From the cell containing the given text, extract its center point as [X, Y] coordinate. 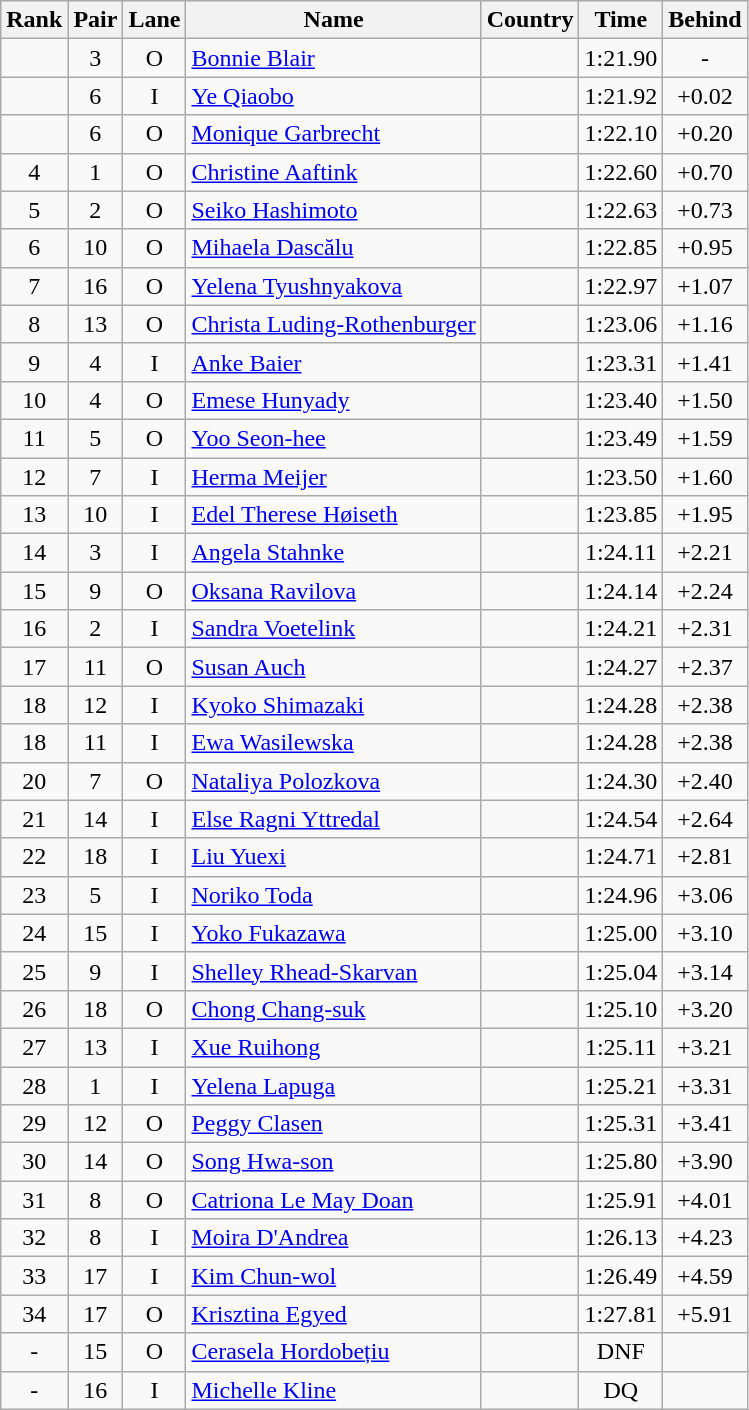
+2.24 [705, 591]
28 [34, 1085]
1:24.71 [621, 857]
+2.21 [705, 553]
26 [34, 1009]
1:22.85 [621, 248]
1:21.92 [621, 96]
Michelle Kline [334, 1390]
+4.01 [705, 1200]
1:25.00 [621, 933]
Behind [705, 20]
+1.41 [705, 362]
+1.60 [705, 477]
Rank [34, 20]
Yoo Seon-hee [334, 438]
1:25.80 [621, 1162]
1:22.10 [621, 134]
1:26.13 [621, 1238]
Yelena Lapuga [334, 1085]
Song Hwa-son [334, 1162]
1:27.81 [621, 1314]
30 [34, 1162]
1:23.50 [621, 477]
+3.31 [705, 1085]
+3.14 [705, 971]
31 [34, 1200]
1:24.27 [621, 667]
Oksana Ravilova [334, 591]
+3.90 [705, 1162]
Christine Aaftink [334, 172]
32 [34, 1238]
Name [334, 20]
Moira D'Andrea [334, 1238]
+0.70 [705, 172]
1:22.60 [621, 172]
1:23.49 [621, 438]
DQ [621, 1390]
Xue Ruihong [334, 1047]
Country [530, 20]
1:24.11 [621, 553]
1:24.54 [621, 819]
Pair [96, 20]
1:23.85 [621, 515]
Kim Chun-wol [334, 1276]
29 [34, 1124]
Herma Meijer [334, 477]
1:23.06 [621, 324]
1:25.04 [621, 971]
34 [34, 1314]
24 [34, 933]
+1.07 [705, 286]
Shelley Rhead-Skarvan [334, 971]
Peggy Clasen [334, 1124]
27 [34, 1047]
+3.10 [705, 933]
Kyoko Shimazaki [334, 705]
Seiko Hashimoto [334, 210]
Liu Yuexi [334, 857]
+0.02 [705, 96]
+0.20 [705, 134]
Ye Qiaobo [334, 96]
1:23.31 [621, 362]
1:24.21 [621, 629]
+0.73 [705, 210]
Edel Therese Høiseth [334, 515]
+3.21 [705, 1047]
Susan Auch [334, 667]
1:25.31 [621, 1124]
+2.37 [705, 667]
1:21.90 [621, 58]
Else Ragni Yttredal [334, 819]
1:26.49 [621, 1276]
20 [34, 781]
33 [34, 1276]
22 [34, 857]
+1.59 [705, 438]
Monique Garbrecht [334, 134]
1:25.21 [621, 1085]
1:23.40 [621, 400]
Ewa Wasilewska [334, 743]
1:25.10 [621, 1009]
1:25.11 [621, 1047]
+2.81 [705, 857]
Krisztina Egyed [334, 1314]
DNF [621, 1352]
+2.40 [705, 781]
+0.95 [705, 248]
Christa Luding-Rothenburger [334, 324]
Emese Hunyady [334, 400]
1:24.30 [621, 781]
Sandra Voetelink [334, 629]
+5.91 [705, 1314]
+4.23 [705, 1238]
Mihaela Dascălu [334, 248]
1:22.97 [621, 286]
Anke Baier [334, 362]
Angela Stahnke [334, 553]
+3.20 [705, 1009]
Time [621, 20]
+1.50 [705, 400]
1:25.91 [621, 1200]
21 [34, 819]
Cerasela Hordobețiu [334, 1352]
+2.31 [705, 629]
Bonnie Blair [334, 58]
Yoko Fukazawa [334, 933]
Yelena Tyushnyakova [334, 286]
1:24.96 [621, 895]
1:24.14 [621, 591]
+3.41 [705, 1124]
25 [34, 971]
Catriona Le May Doan [334, 1200]
Nataliya Polozkova [334, 781]
Chong Chang-suk [334, 1009]
1:22.63 [621, 210]
Lane [154, 20]
+2.64 [705, 819]
23 [34, 895]
+4.59 [705, 1276]
+3.06 [705, 895]
Noriko Toda [334, 895]
+1.95 [705, 515]
+1.16 [705, 324]
